Locate the cell with the specified text and output its (X, Y) center coordinate. 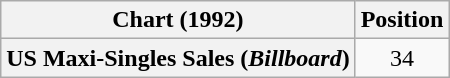
Chart (1992) (178, 20)
Position (402, 20)
US Maxi-Singles Sales (Billboard) (178, 58)
34 (402, 58)
